Return [x, y] of the center of cell containing provided text 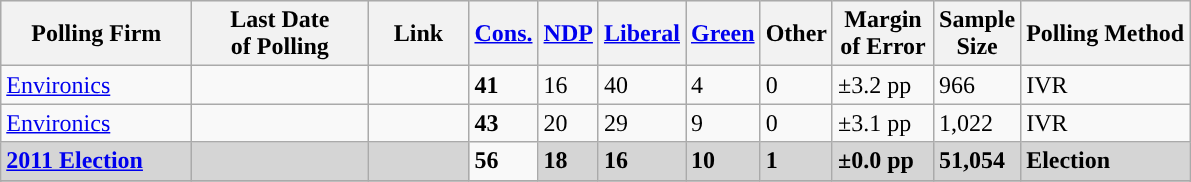
29 [642, 123]
43 [504, 123]
2011 Election [96, 161]
1 [796, 161]
Polling Firm [96, 34]
18 [568, 161]
±0.0 pp [882, 161]
9 [724, 123]
56 [504, 161]
NDP [568, 34]
51,054 [978, 161]
966 [978, 85]
10 [724, 161]
Green [724, 34]
1,022 [978, 123]
Other [796, 34]
Polling Method [1106, 34]
±3.2 pp [882, 85]
20 [568, 123]
Marginof Error [882, 34]
41 [504, 85]
Election [1106, 161]
SampleSize [978, 34]
4 [724, 85]
Liberal [642, 34]
40 [642, 85]
Link [418, 34]
Last Dateof Polling [280, 34]
Cons. [504, 34]
±3.1 pp [882, 123]
